Pinpoint the cell where the given text exists, returning its [X, Y] midpoint coordinate. 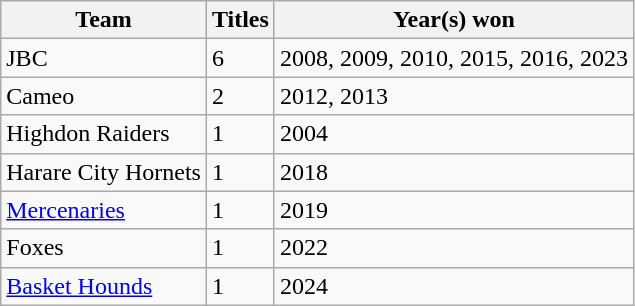
Cameo [104, 96]
Harare City Hornets [104, 172]
Highdon Raiders [104, 134]
Foxes [104, 248]
Basket Hounds [104, 286]
JBC [104, 58]
Team [104, 20]
2008, 2009, 2010, 2015, 2016, 2023 [454, 58]
2024 [454, 286]
2019 [454, 210]
Year(s) won [454, 20]
2018 [454, 172]
6 [240, 58]
Mercenaries [104, 210]
2004 [454, 134]
2012, 2013 [454, 96]
2022 [454, 248]
Titles [240, 20]
2 [240, 96]
